Output the [x, y] coordinate of the center of the cell containing the given text.  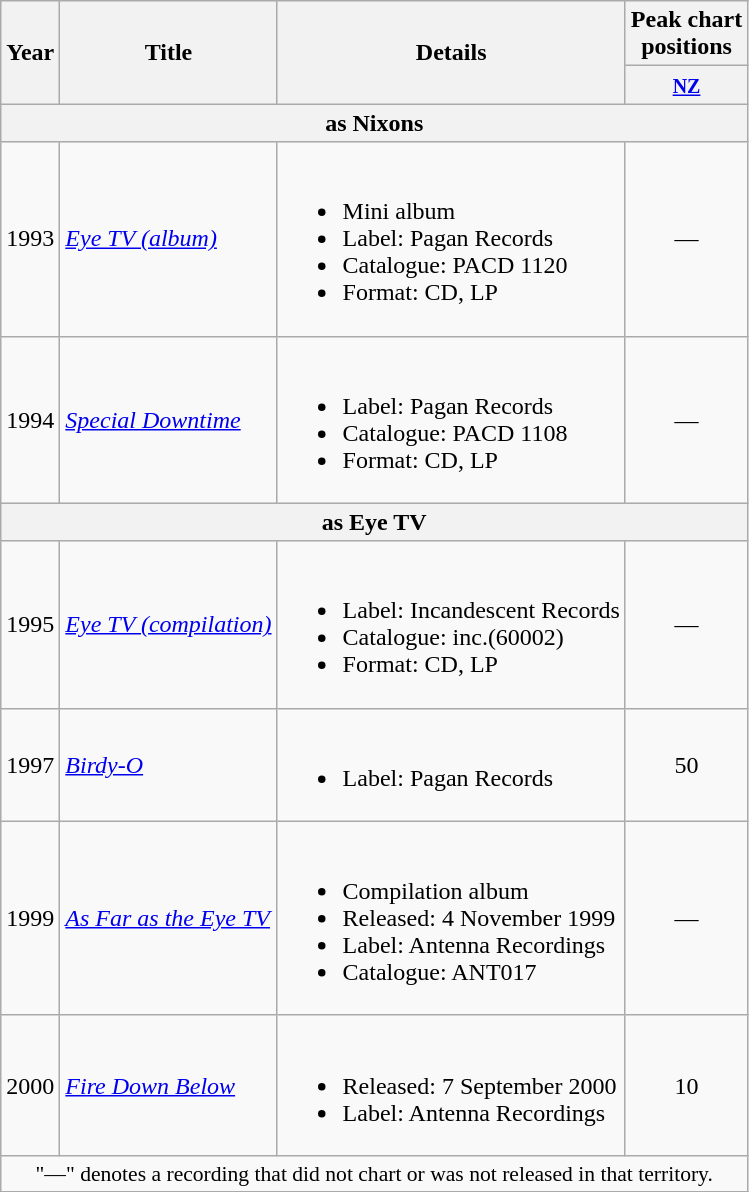
Released: 7 September 2000Label: Antenna Recordings [451, 1085]
as Nixons [374, 123]
Peak chartpositions [686, 34]
Label: Pagan RecordsCatalogue: PACD 1108Format: CD, LP [451, 420]
Mini albumLabel: Pagan RecordsCatalogue: PACD 1120Format: CD, LP [451, 239]
1993 [30, 239]
NZ [686, 85]
Eye TV (compilation) [168, 624]
Year [30, 52]
2000 [30, 1085]
10 [686, 1085]
Label: Incandescent RecordsCatalogue: inc.(60002)Format: CD, LP [451, 624]
Details [451, 52]
Eye TV (album) [168, 239]
As Far as the Eye TV [168, 918]
Label: Pagan Records [451, 764]
Fire Down Below [168, 1085]
"—" denotes a recording that did not chart or was not released in that territory. [374, 1173]
Special Downtime [168, 420]
Compilation albumReleased: 4 November 1999Label: Antenna RecordingsCatalogue: ANT017 [451, 918]
50 [686, 764]
as Eye TV [374, 522]
Birdy-O [168, 764]
1997 [30, 764]
1994 [30, 420]
1999 [30, 918]
1995 [30, 624]
Title [168, 52]
